Scan for the cell matching the given text and deliver its (x, y) coordinate at center. 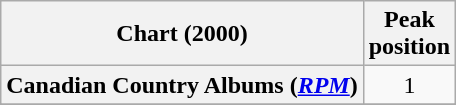
Canadian Country Albums (RPM) (182, 85)
Chart (2000) (182, 34)
Peak position (409, 34)
1 (409, 85)
